For the text-containing cell, return its midpoint in (x, y) coordinate format. 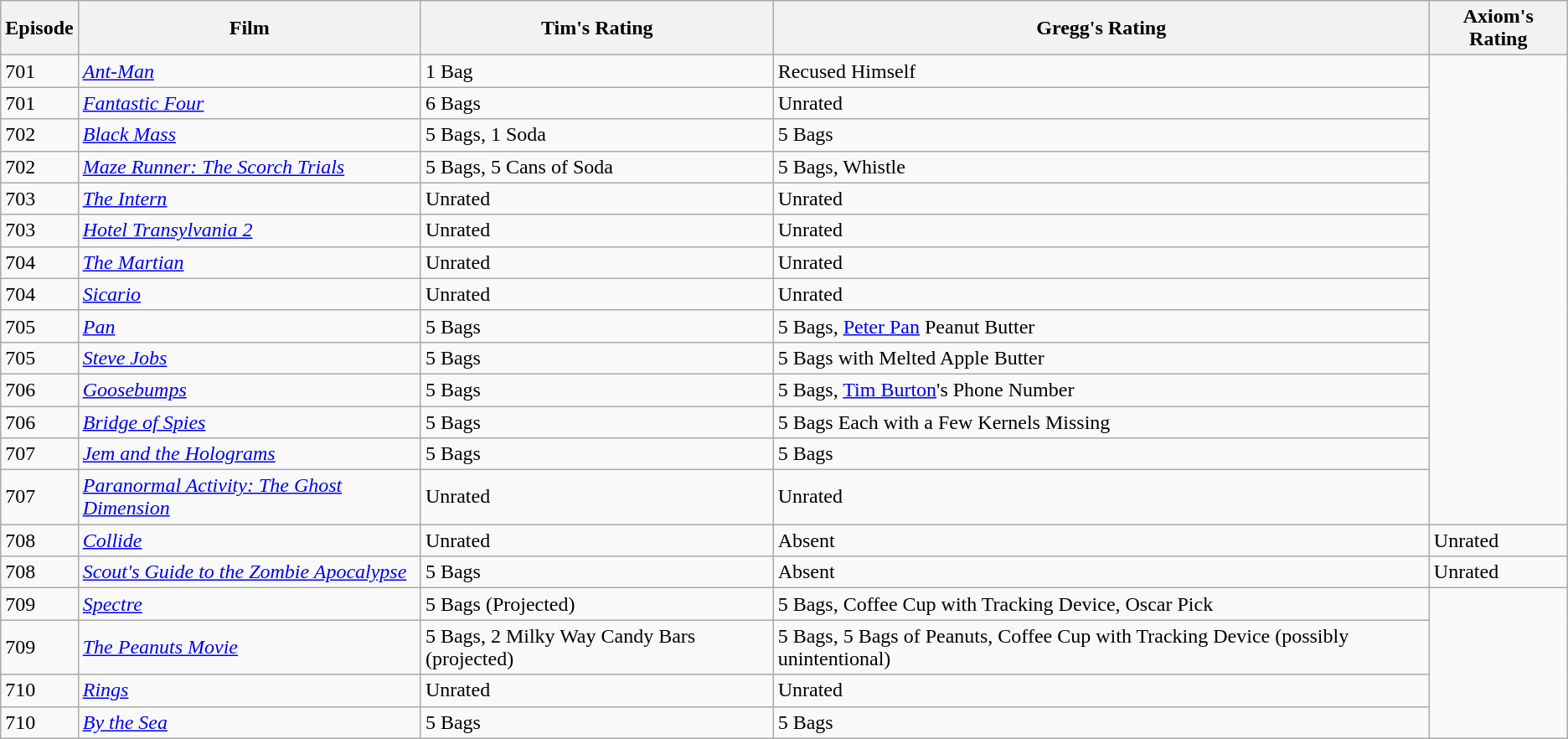
6 Bags (596, 103)
Paranormal Activity: The Ghost Dimension (250, 498)
Jem and the Holograms (250, 454)
5 Bags, Coffee Cup with Tracking Device, Oscar Pick (1101, 604)
5 Bags with Melted Apple Butter (1101, 358)
The Intern (250, 199)
Axiom's Rating (1498, 28)
5 Bags, 5 Cans of Soda (596, 167)
Maze Runner: The Scorch Trials (250, 167)
5 Bags, 5 Bags of Peanuts, Coffee Cup with Tracking Device (possibly unintentional) (1101, 647)
Film (250, 28)
Episode (39, 28)
Tim's Rating (596, 28)
Spectre (250, 604)
Sicario (250, 294)
5 Bags (Projected) (596, 604)
Scout's Guide to the Zombie Apocalypse (250, 572)
The Martian (250, 262)
The Peanuts Movie (250, 647)
Goosebumps (250, 390)
Recused Himself (1101, 71)
5 Bags, Peter Pan Peanut Butter (1101, 326)
Collide (250, 540)
Black Mass (250, 135)
1 Bag (596, 71)
Fantastic Four (250, 103)
Rings (250, 690)
5 Bags Each with a Few Kernels Missing (1101, 421)
5 Bags, Whistle (1101, 167)
Hotel Transylvania 2 (250, 230)
5 Bags, 1 Soda (596, 135)
By the Sea (250, 722)
Pan (250, 326)
Gregg's Rating (1101, 28)
Bridge of Spies (250, 421)
5 Bags, Tim Burton's Phone Number (1101, 390)
Steve Jobs (250, 358)
5 Bags, 2 Milky Way Candy Bars (projected) (596, 647)
Ant-Man (250, 71)
